Detect which cell encompasses the target text, then output its [x, y] center coordinate. 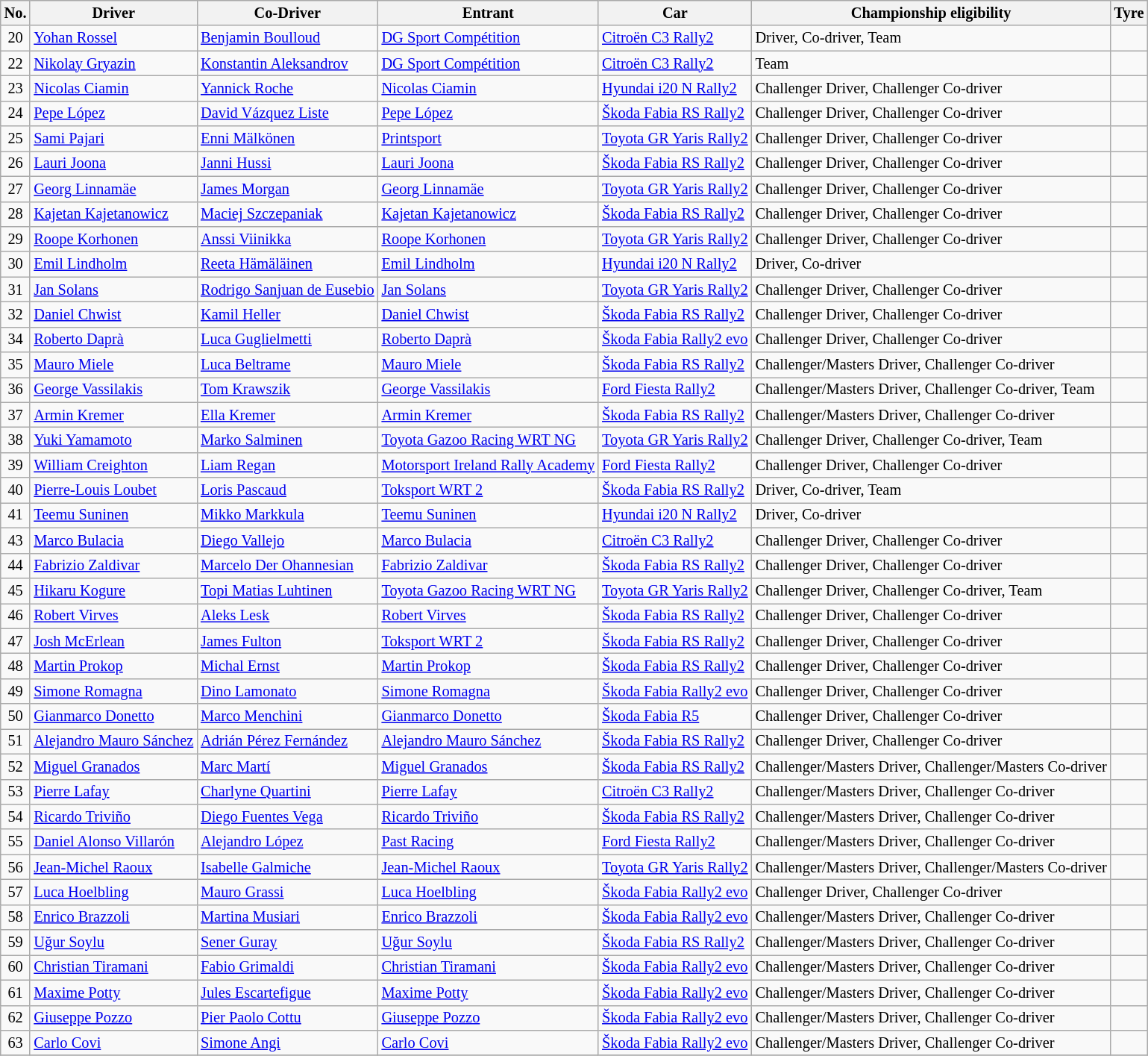
Past Racing [489, 842]
58 [16, 917]
35 [16, 365]
51 [16, 741]
Fabio Grimaldi [287, 967]
39 [16, 465]
Dino Lamonato [287, 691]
Championship eligibility [931, 13]
Benjamin Boulloud [287, 38]
Pier Paolo Cottu [287, 1018]
45 [16, 590]
Liam Regan [287, 465]
Tom Krawszik [287, 390]
Luca Beltrame [287, 365]
60 [16, 967]
63 [16, 1043]
49 [16, 691]
57 [16, 892]
Team [931, 63]
Aleks Lesk [287, 616]
50 [16, 716]
Maciej Szczepaniak [287, 214]
26 [16, 163]
Isabelle Galmiche [287, 867]
Anssi Viinikka [287, 239]
Entrant [489, 13]
55 [16, 842]
31 [16, 290]
Topi Matias Luhtinen [287, 590]
Yuki Yamamoto [113, 440]
43 [16, 540]
Martina Musiari [287, 917]
38 [16, 440]
Škoda Fabia R5 [674, 716]
52 [16, 766]
47 [16, 641]
Kamil Heller [287, 314]
36 [16, 390]
Josh McErlean [113, 641]
Rodrigo Sanjuan de Eusebio [287, 290]
Driver [113, 13]
37 [16, 415]
32 [16, 314]
William Creighton [113, 465]
James Fulton [287, 641]
Mauro Grassi [287, 892]
56 [16, 867]
25 [16, 139]
Konstantin Aleksandrov [287, 63]
40 [16, 490]
Ella Kremer [287, 415]
41 [16, 515]
53 [16, 792]
Pierre-Louis Loubet [113, 490]
34 [16, 340]
Nikolay Gryazin [113, 63]
24 [16, 113]
Sener Guray [287, 943]
Diego Fuentes Vega [287, 816]
James Morgan [287, 189]
Marco Menchini [287, 716]
Charlyne Quartini [287, 792]
David Vázquez Liste [287, 113]
Jules Escartefigue [287, 993]
28 [16, 214]
44 [16, 566]
29 [16, 239]
23 [16, 88]
Tyre [1129, 13]
Loris Pascaud [287, 490]
Michal Ernst [287, 666]
Adrián Pérez Fernández [287, 741]
Marko Salminen [287, 440]
Car [674, 13]
Marc Martí [287, 766]
No. [16, 13]
Motorsport Ireland Rally Academy [489, 465]
54 [16, 816]
27 [16, 189]
Yohan Rossel [113, 38]
Challenger/Masters Driver, Challenger Co-driver, Team [931, 390]
22 [16, 63]
30 [16, 264]
Marcelo Der Ohannesian [287, 566]
Janni Hussi [287, 163]
Mikko Markkula [287, 515]
Luca Guglielmetti [287, 340]
Daniel Alonso Villarón [113, 842]
46 [16, 616]
Printsport [489, 139]
62 [16, 1018]
Reeta Hämäläinen [287, 264]
59 [16, 943]
Co-Driver [287, 13]
48 [16, 666]
Alejandro López [287, 842]
Diego Vallejo [287, 540]
Hikaru Kogure [113, 590]
Sami Pajari [113, 139]
Simone Angi [287, 1043]
20 [16, 38]
Yannick Roche [287, 88]
61 [16, 993]
Enni Mälkönen [287, 139]
